Return the [x, y] coordinate for the center point of the cell that contains the specified text.  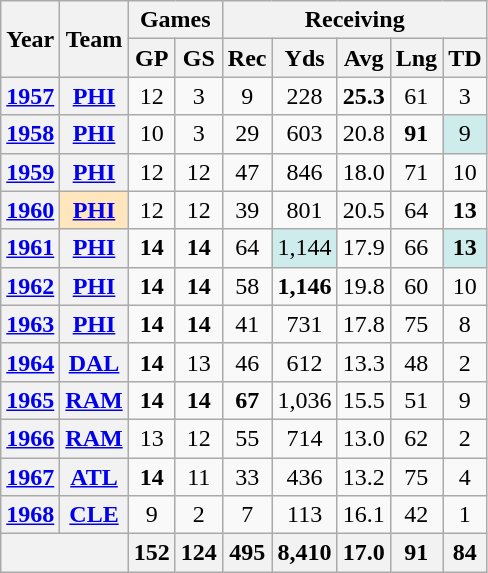
1967 [30, 477]
603 [304, 134]
GS [198, 58]
846 [304, 172]
18.0 [364, 172]
TD [465, 58]
1960 [30, 210]
13.0 [364, 438]
71 [416, 172]
Team [94, 39]
84 [465, 553]
1958 [30, 134]
15.5 [364, 400]
Lng [416, 58]
Avg [364, 58]
7 [247, 515]
152 [152, 553]
1,144 [304, 248]
66 [416, 248]
113 [304, 515]
ATL [94, 477]
228 [304, 96]
Year [30, 39]
1962 [30, 286]
61 [416, 96]
Receiving [354, 20]
1963 [30, 324]
612 [304, 362]
41 [247, 324]
20.5 [364, 210]
47 [247, 172]
67 [247, 400]
13.3 [364, 362]
11 [198, 477]
17.8 [364, 324]
19.8 [364, 286]
46 [247, 362]
801 [304, 210]
1964 [30, 362]
714 [304, 438]
1 [465, 515]
DAL [94, 362]
17.0 [364, 553]
13.2 [364, 477]
55 [247, 438]
Rec [247, 58]
33 [247, 477]
60 [416, 286]
124 [198, 553]
1965 [30, 400]
62 [416, 438]
1961 [30, 248]
1966 [30, 438]
8,410 [304, 553]
Games [175, 20]
17.9 [364, 248]
39 [247, 210]
48 [416, 362]
20.8 [364, 134]
16.1 [364, 515]
51 [416, 400]
731 [304, 324]
Yds [304, 58]
1,036 [304, 400]
495 [247, 553]
436 [304, 477]
8 [465, 324]
1957 [30, 96]
42 [416, 515]
58 [247, 286]
1968 [30, 515]
1959 [30, 172]
CLE [94, 515]
1,146 [304, 286]
25.3 [364, 96]
29 [247, 134]
GP [152, 58]
4 [465, 477]
